Return the [x, y] coordinate for the center point of the cell that contains the specified text.  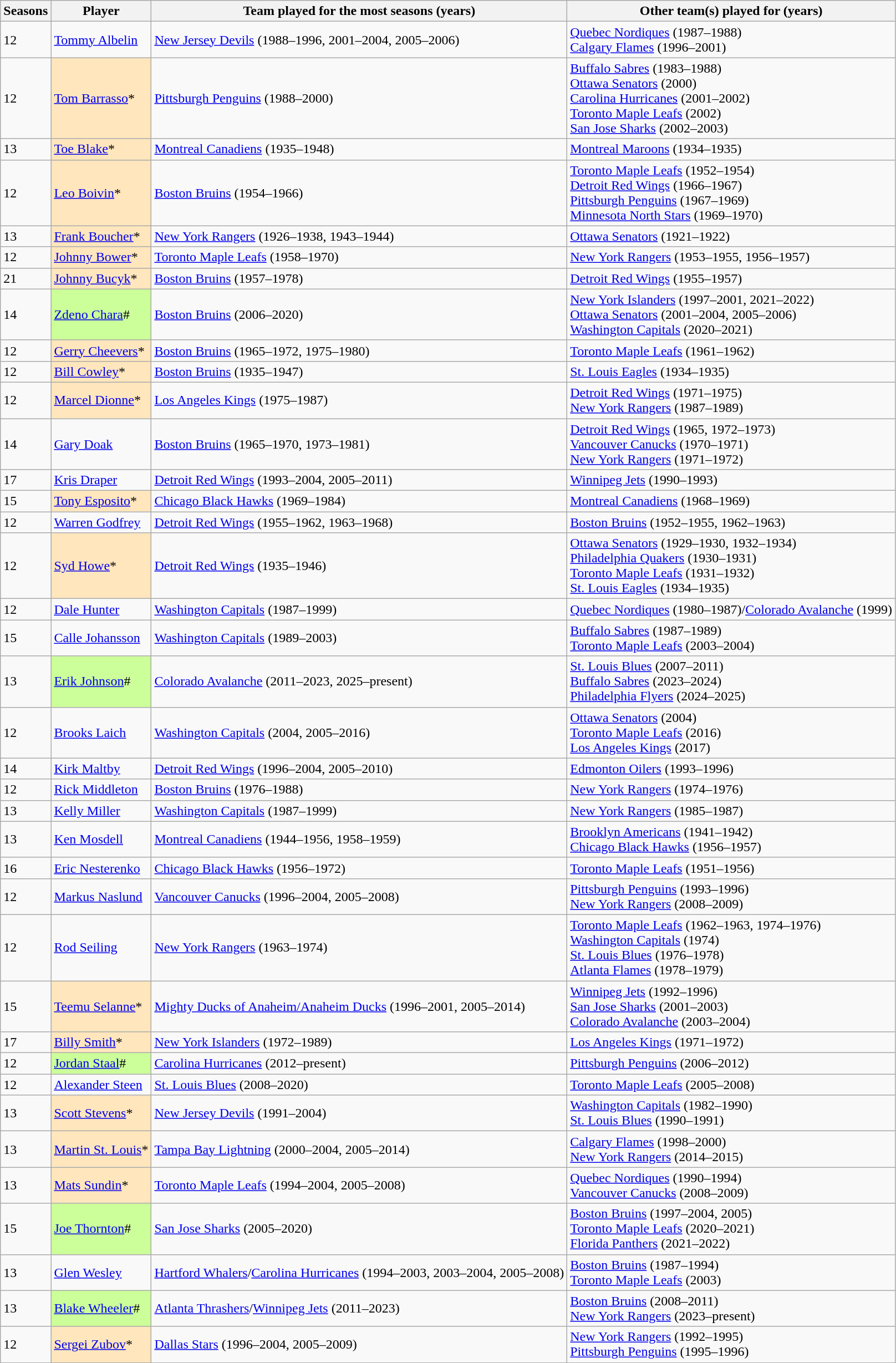
Detroit Red Wings (1965, 1972–1973)Vancouver Canucks (1970–1971)New York Rangers (1971–1972) [731, 444]
Blake Wheeler# [101, 1309]
Detroit Red Wings (1996–2004, 2005–2010) [359, 769]
Boston Bruins (1987–1994)Toronto Maple Leafs (2003) [731, 1272]
Toronto Maple Leafs (1961–1962) [731, 350]
New York Rangers (1953–1955, 1956–1957) [731, 257]
Calle Johansson [101, 638]
Johnny Bower* [101, 257]
16 [26, 868]
Montreal Maroons (1934–1935) [731, 149]
Brooklyn Americans (1941–1942)Chicago Black Hawks (1956–1957) [731, 840]
Rick Middleton [101, 790]
Gerry Cheevers* [101, 350]
Tony Esposito* [101, 501]
Quebec Nordiques (1990–1994)Vancouver Canucks (2008–2009) [731, 1186]
New Jersey Devils (1991–2004) [359, 1113]
Edmonton Oilers (1993–1996) [731, 769]
Syd Howe* [101, 566]
Boston Bruins (1997–2004, 2005)Toronto Maple Leafs (2020–2021)Florida Panthers (2021–2022) [731, 1229]
Detroit Red Wings (1955–1957) [731, 278]
Carolina Hurricanes (2012–present) [359, 1064]
Marcel Dionne* [101, 400]
Sergei Zubov* [101, 1344]
Eric Nesterenko [101, 868]
Billy Smith* [101, 1042]
Tom Barrasso* [101, 98]
Washington Capitals (1982–1990)St. Louis Blues (1990–1991) [731, 1113]
Montreal Canadiens (1935–1948) [359, 149]
Ottawa Senators (1929–1930, 1932–1934)Philadelphia Quakers (1930–1931)Toronto Maple Leafs (1931–1932)St. Louis Eagles (1934–1935) [731, 566]
Joe Thornton# [101, 1229]
Washington Capitals (1989–2003) [359, 638]
Boston Bruins (1957–1978) [359, 278]
New York Rangers (1985–1987) [731, 811]
Winnipeg Jets (1992–1996)San Jose Sharks (2001–2003)Colorado Avalanche (2003–2004) [731, 1006]
Detroit Red Wings (1971–1975)New York Rangers (1987–1989) [731, 400]
Tampa Bay Lightning (2000–2004, 2005–2014) [359, 1149]
Winnipeg Jets (1990–1993) [731, 480]
St. Louis Eagles (1934–1935) [731, 372]
Glen Wesley [101, 1272]
Erik Johnson# [101, 681]
Zdeno Chara# [101, 314]
Tommy Albelin [101, 40]
Pittsburgh Penguins (1988–2000) [359, 98]
Martin St. Louis* [101, 1149]
Rod Seiling [101, 947]
Teemu Selanne* [101, 1006]
Chicago Black Hawks (1956–1972) [359, 868]
Los Angeles Kings (1975–1987) [359, 400]
Bill Cowley* [101, 372]
Buffalo Sabres (1987–1989)Toronto Maple Leafs (2003–2004) [731, 638]
Quebec Nordiques (1987–1988)Calgary Flames (1996–2001) [731, 40]
Markus Naslund [101, 896]
Boston Bruins (1965–1972, 1975–1980) [359, 350]
Boston Bruins (2006–2020) [359, 314]
Los Angeles Kings (1971–1972) [731, 1042]
Quebec Nordiques (1980–1987)/Colorado Avalanche (1999) [731, 609]
Dale Hunter [101, 609]
Detroit Red Wings (1993–2004, 2005–2011) [359, 480]
New York Rangers (1974–1976) [731, 790]
New York Islanders (1972–1989) [359, 1042]
Ottawa Senators (1921–1922) [731, 236]
Pittsburgh Penguins (1993–1996)New York Rangers (2008–2009) [731, 896]
Other team(s) played for (years) [731, 11]
Calgary Flames (1998–2000)New York Rangers (2014–2015) [731, 1149]
Brooks Laich [101, 733]
Gary Doak [101, 444]
Toronto Maple Leafs (1958–1970) [359, 257]
Boston Bruins (2008–2011)New York Rangers (2023–present) [731, 1309]
Boston Bruins (1952–1955, 1962–1963) [731, 522]
Jordan Staal# [101, 1064]
Toronto Maple Leafs (1994–2004, 2005–2008) [359, 1186]
Atlanta Thrashers/Winnipeg Jets (2011–2023) [359, 1309]
Kelly Miller [101, 811]
Vancouver Canucks (1996–2004, 2005–2008) [359, 896]
Montreal Canadiens (1968–1969) [731, 501]
Hartford Whalers/Carolina Hurricanes (1994–2003, 2003–2004, 2005–2008) [359, 1272]
Toronto Maple Leafs (1952–1954)Detroit Red Wings (1966–1967)Pittsburgh Penguins (1967–1969)Minnesota North Stars (1969–1970) [731, 193]
New York Rangers (1963–1974) [359, 947]
Toronto Maple Leafs (1951–1956) [731, 868]
Warren Godfrey [101, 522]
Detroit Red Wings (1935–1946) [359, 566]
Washington Capitals (2004, 2005–2016) [359, 733]
Scott Stevens* [101, 1113]
21 [26, 278]
New Jersey Devils (1988–1996, 2001–2004, 2005–2006) [359, 40]
Team played for the most seasons (years) [359, 11]
New York Islanders (1997–2001, 2021–2022)Ottawa Senators (2001–2004, 2005–2006)Washington Capitals (2020–2021) [731, 314]
Frank Boucher* [101, 236]
St. Louis Blues (2008–2020) [359, 1085]
Mighty Ducks of Anaheim/Anaheim Ducks (1996–2001, 2005–2014) [359, 1006]
Mats Sundin* [101, 1186]
Chicago Black Hawks (1969–1984) [359, 501]
Ken Mosdell [101, 840]
Toronto Maple Leafs (1962–1963, 1974–1976)Washington Capitals (1974)St. Louis Blues (1976–1978)Atlanta Flames (1978–1979) [731, 947]
St. Louis Blues (2007–2011)Buffalo Sabres (2023–2024)Philadelphia Flyers (2024–2025) [731, 681]
Toronto Maple Leafs (2005–2008) [731, 1085]
Montreal Canadiens (1944–1956, 1958–1959) [359, 840]
Kris Draper [101, 480]
Johnny Bucyk* [101, 278]
Boston Bruins (1976–1988) [359, 790]
New York Rangers (1926–1938, 1943–1944) [359, 236]
Toe Blake* [101, 149]
Seasons [26, 11]
Buffalo Sabres (1983–1988)Ottawa Senators (2000)Carolina Hurricanes (2001–2002)Toronto Maple Leafs (2002)San Jose Sharks (2002–2003) [731, 98]
Boston Bruins (1954–1966) [359, 193]
Dallas Stars (1996–2004, 2005–2009) [359, 1344]
Boston Bruins (1935–1947) [359, 372]
Player [101, 11]
Detroit Red Wings (1955–1962, 1963–1968) [359, 522]
San Jose Sharks (2005–2020) [359, 1229]
Pittsburgh Penguins (2006–2012) [731, 1064]
Kirk Maltby [101, 769]
New York Rangers (1992–1995)Pittsburgh Penguins (1995–1996) [731, 1344]
Ottawa Senators (2004)Toronto Maple Leafs (2016)Los Angeles Kings (2017) [731, 733]
Colorado Avalanche (2011–2023, 2025–present) [359, 681]
Boston Bruins (1965–1970, 1973–1981) [359, 444]
Leo Boivin* [101, 193]
Alexander Steen [101, 1085]
